Determine the [X, Y] coordinate at the center of the cell enclosing the given text.  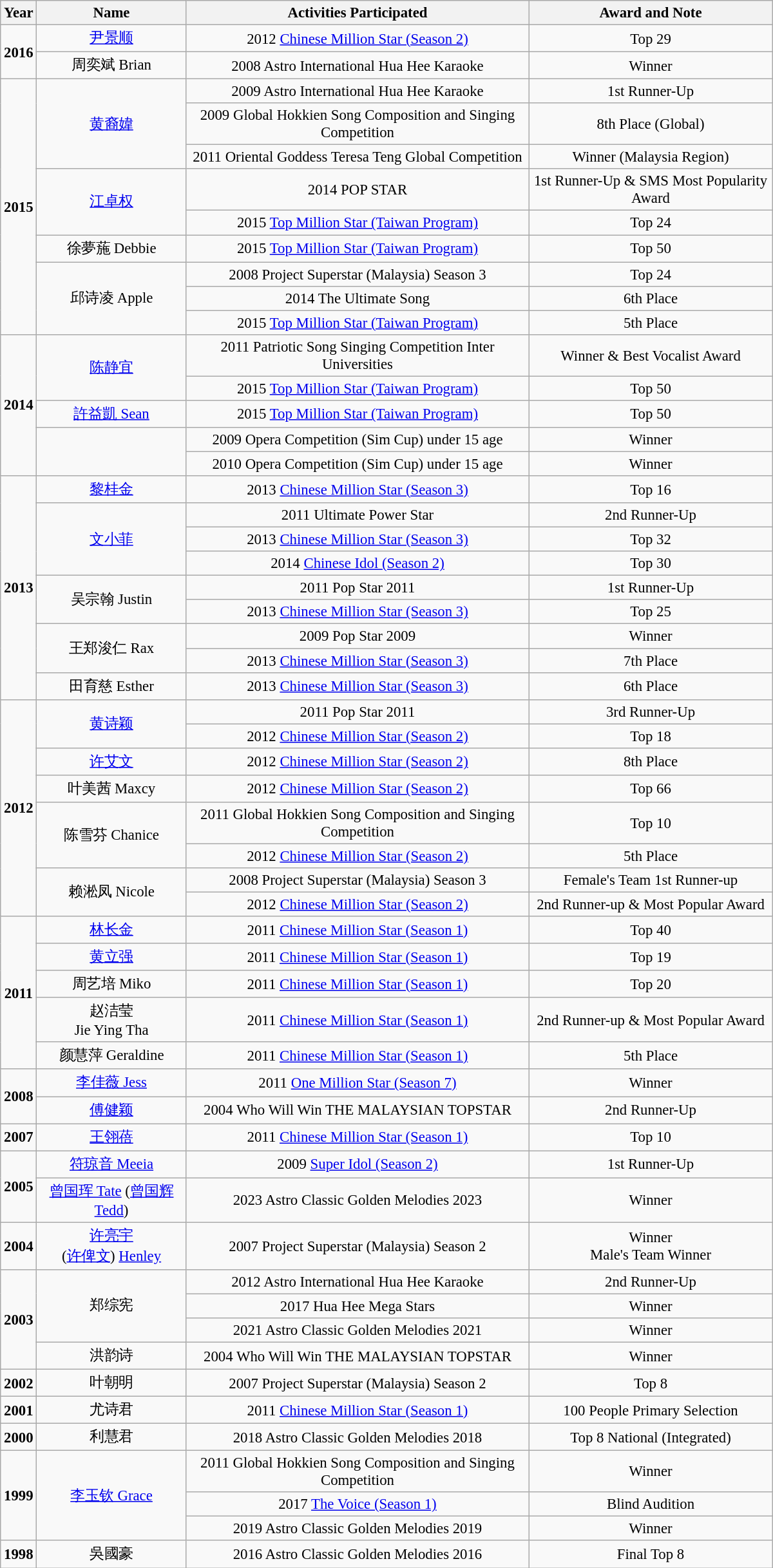
Top 16 [651, 489]
2005 [19, 1186]
2014 Chinese Idol (Season 2) [358, 563]
叶美茜 Maxcy [111, 789]
周艺培 Miko [111, 984]
叶朝明 [111, 1383]
2008 [19, 1097]
2018 Astro Classic Golden Melodies 2018 [358, 1437]
符琼音 Meeia [111, 1164]
2023 Astro Classic Golden Melodies 2023 [358, 1200]
江卓权 [111, 202]
2017 Hua Hee Mega Stars [358, 1306]
Female's Team 1st Runner-up [651, 880]
许亮宇(许俾文) Henley [111, 1246]
2009 Super Idol (Season 2) [358, 1164]
利慧君 [111, 1437]
Top 29 [651, 39]
Top 40 [651, 930]
洪韵诗 [111, 1355]
2016 [19, 52]
林长金 [111, 930]
王郑浚仁 Rax [111, 648]
Blind Audition [651, 1504]
许艾文 [111, 762]
7th Place [651, 661]
2014 The Ultimate Song [358, 298]
Top 32 [651, 540]
1998 [19, 1554]
許益凱 Sean [111, 414]
Top 30 [651, 563]
2000 [19, 1437]
陈静宜 [111, 368]
Top 20 [651, 984]
2021 Astro Classic Golden Melodies 2021 [358, 1330]
2009 Opera Competition (Sim Cup) under 15 age [358, 440]
赵洁莹Jie Ying Tha [111, 1020]
Final Top 8 [651, 1554]
2011 Oriental Goddess Teresa Teng Global Competition [358, 157]
Award and Note [651, 13]
黎桂金 [111, 489]
2007 [19, 1137]
2010 Opera Competition (Sim Cup) under 15 age [358, 464]
1st Runner-Up & SMS Most Popularity Award [651, 189]
李玉钦 Grace [111, 1496]
Winner (Malaysia Region) [651, 157]
赖淞凤 Nicole [111, 893]
2002 [19, 1383]
曾国珲 Tate (曾国辉 Tedd) [111, 1200]
黄裔媁 [111, 124]
Activities Participated [358, 13]
Top 8 National (Integrated) [651, 1437]
邱诗凌 Apple [111, 299]
2009 Global Hokkien Song Composition and Singing Competition [358, 124]
王翎蓓 [111, 1137]
颜慧萍 Geraldine [111, 1055]
Top 8 [651, 1383]
徐夢葹 Debbie [111, 249]
2004 [19, 1246]
黄立强 [111, 957]
2013 [19, 587]
2011 Ultimate Power Star [358, 515]
2014 [19, 406]
8th Place (Global) [651, 124]
文小菲 [111, 540]
2011 [19, 993]
2014 POP STAR [358, 189]
2012 Astro International Hua Hee Karaoke [358, 1282]
郑综宪 [111, 1306]
Top 66 [651, 789]
傅健颖 [111, 1110]
Top 19 [651, 957]
2015 [19, 207]
2011 One Million Star (Season 7) [358, 1083]
Year [19, 13]
1999 [19, 1496]
Top 25 [651, 612]
WinnerMale's Team Winner [651, 1246]
2019 Astro Classic Golden Melodies 2019 [358, 1529]
Winner & Best Vocalist Award [651, 355]
尤诗君 [111, 1410]
2008 Astro International Hua Hee Karaoke [358, 66]
2001 [19, 1410]
8th Place [651, 762]
尹景顺 [111, 39]
Name [111, 13]
陈雪芬 Chanice [111, 835]
2012 [19, 808]
吴宗翰 Justin [111, 600]
Top 18 [651, 736]
2003 [19, 1320]
吳國豪 [111, 1554]
2009 Pop Star 2009 [358, 636]
2011 Patriotic Song Singing Competition Inter Universities [358, 355]
黄诗颖 [111, 724]
100 People Primary Selection [651, 1410]
3rd Runner-Up [651, 712]
2009 Astro International Hua Hee Karaoke [358, 91]
周奕斌 Brian [111, 66]
田育慈 Esther [111, 686]
2016 Astro Classic Golden Melodies 2016 [358, 1554]
李佳薇 Jess [111, 1083]
2017 The Voice (Season 1) [358, 1504]
